Identify which cell holds the provided text, then report its (x, y) central coordinate. 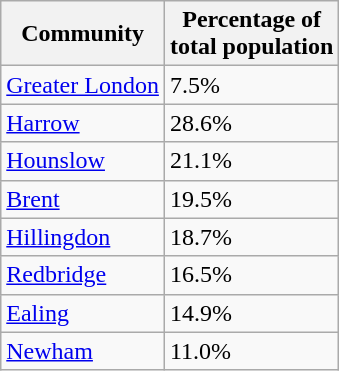
16.5% (251, 275)
Community (83, 34)
18.7% (251, 237)
Ealing (83, 313)
21.1% (251, 161)
Newham (83, 351)
28.6% (251, 123)
Brent (83, 199)
Hillingdon (83, 237)
Greater London (83, 85)
19.5% (251, 199)
14.9% (251, 313)
7.5% (251, 85)
Harrow (83, 123)
Hounslow (83, 161)
11.0% (251, 351)
Percentage oftotal population (251, 34)
Redbridge (83, 275)
